Return the (x, y) coordinate for the center point of the cell that contains the specified text.  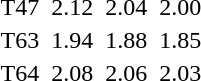
1.88 (126, 40)
1.94 (72, 40)
